Locate the cell with the specified text and output its (X, Y) center coordinate. 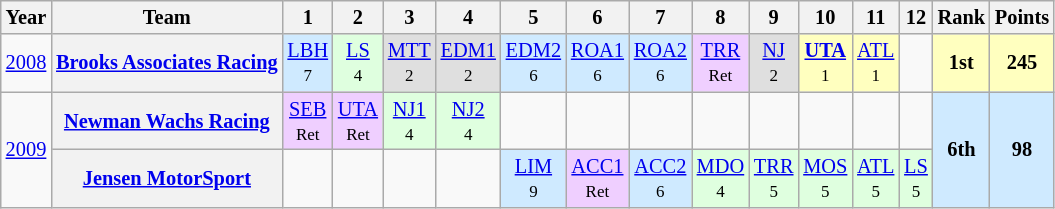
Points (1022, 17)
Team (166, 17)
2008 (26, 63)
MTT2 (410, 63)
Year (26, 17)
ACC1Ret (598, 178)
Newman Wachs Racing (166, 121)
LBH7 (308, 63)
NJ14 (410, 121)
98 (1022, 150)
3 (410, 17)
10 (825, 17)
7 (660, 17)
LS4 (358, 63)
Rank (962, 17)
2 (358, 17)
EDM26 (534, 63)
245 (1022, 63)
8 (720, 17)
UTA1 (825, 63)
SEBRet (308, 121)
NJ2 (774, 63)
Jensen MotorSport (166, 178)
6th (962, 150)
ATL1 (876, 63)
12 (916, 17)
9 (774, 17)
1st (962, 63)
TRRRet (720, 63)
1 (308, 17)
2009 (26, 150)
MDO4 (720, 178)
5 (534, 17)
ROA26 (660, 63)
TRR5 (774, 178)
ACC26 (660, 178)
4 (468, 17)
11 (876, 17)
NJ24 (468, 121)
Brooks Associates Racing (166, 63)
ROA16 (598, 63)
MOS5 (825, 178)
ATL5 (876, 178)
UTARet (358, 121)
LS5 (916, 178)
6 (598, 17)
LIM9 (534, 178)
EDM12 (468, 63)
